Extract the (x, y) coordinate from the center of the cell holding the provided text.  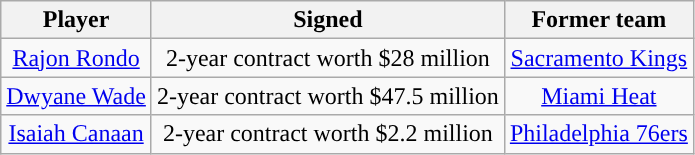
Miami Heat (598, 96)
2-year contract worth $47.5 million (328, 96)
Signed (328, 20)
Philadelphia 76ers (598, 134)
Isaiah Canaan (76, 134)
Sacramento Kings (598, 58)
2-year contract worth $28 million (328, 58)
2-year contract worth $2.2 million (328, 134)
Dwyane Wade (76, 96)
Former team (598, 20)
Player (76, 20)
Rajon Rondo (76, 58)
